Identify which cell holds the provided text, then report its [x, y] central coordinate. 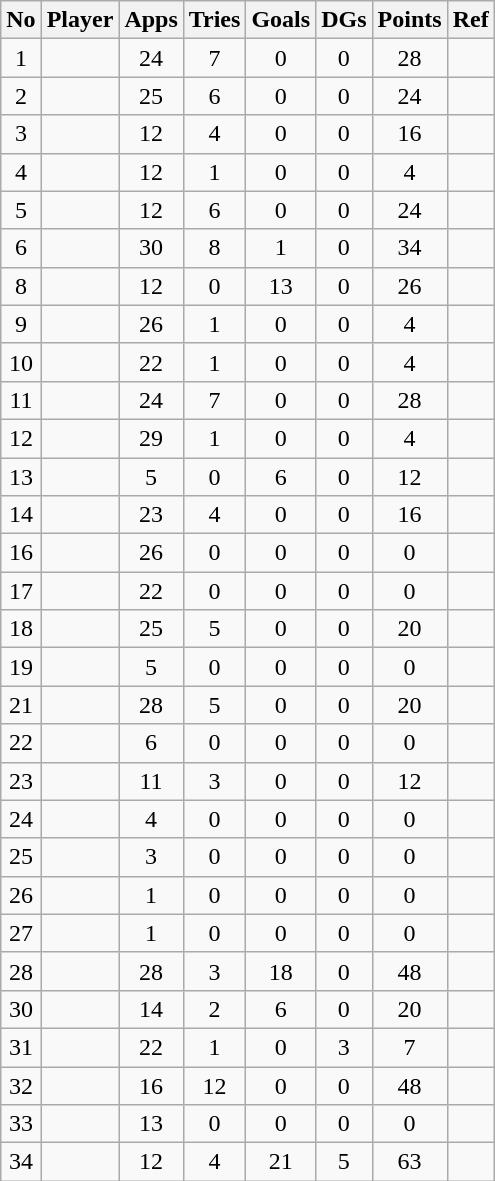
Tries [214, 20]
32 [21, 1085]
29 [151, 438]
Points [410, 20]
Player [80, 20]
Goals [281, 20]
No [21, 20]
19 [21, 667]
10 [21, 362]
DGs [344, 20]
Apps [151, 20]
27 [21, 933]
63 [410, 1162]
17 [21, 591]
33 [21, 1124]
9 [21, 324]
31 [21, 1047]
Ref [470, 20]
